Output the (x, y) coordinate of the center of the cell containing the given text.  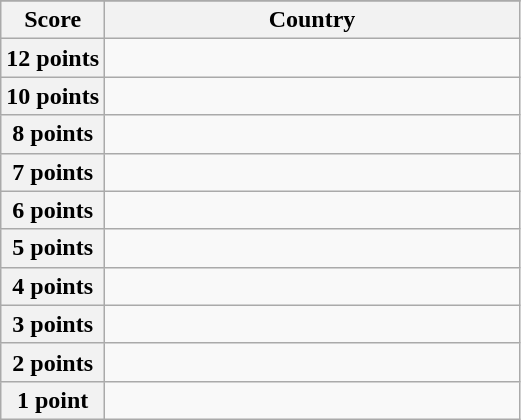
4 points (53, 286)
7 points (53, 172)
5 points (53, 248)
3 points (53, 324)
2 points (53, 362)
6 points (53, 210)
12 points (53, 58)
10 points (53, 96)
Country (312, 20)
1 point (53, 400)
Score (53, 20)
8 points (53, 134)
